Detect which cell encompasses the target text, then output its (X, Y) center coordinate. 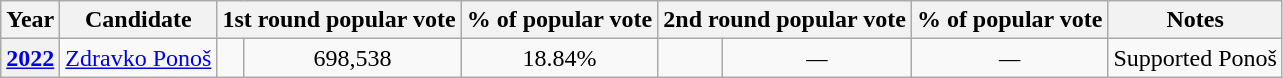
Year (30, 20)
2nd round popular vote (785, 20)
698,538 (352, 58)
2022 (30, 58)
Candidate (138, 20)
Notes (1195, 20)
18.84% (560, 58)
1st round popular vote (339, 20)
Supported Ponoš (1195, 58)
Zdravko Ponoš (138, 58)
